Detect which cell encompasses the target text, then output its [x, y] center coordinate. 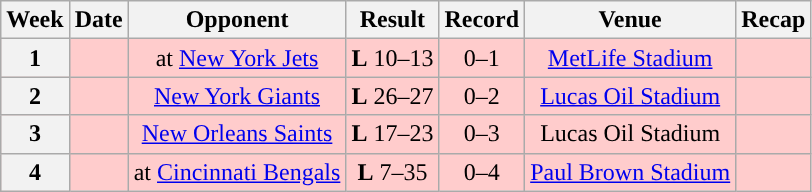
Week [35, 20]
3 [35, 134]
Venue [630, 20]
Recap [774, 20]
Result [392, 20]
Paul Brown Stadium [630, 172]
Opponent [237, 20]
L 26–27 [392, 96]
at New York Jets [237, 58]
L 17–23 [392, 134]
Date [98, 20]
L 10–13 [392, 58]
Record [482, 20]
4 [35, 172]
0–1 [482, 58]
New York Giants [237, 96]
1 [35, 58]
0–3 [482, 134]
2 [35, 96]
L 7–35 [392, 172]
New Orleans Saints [237, 134]
0–4 [482, 172]
0–2 [482, 96]
MetLife Stadium [630, 58]
at Cincinnati Bengals [237, 172]
